From the cell containing the given text, extract its center point as [X, Y] coordinate. 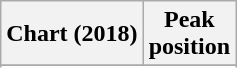
Peak position [189, 34]
Chart (2018) [72, 34]
